Pinpoint the cell where the given text exists, returning its (X, Y) midpoint coordinate. 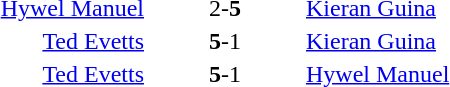
5-1 (224, 41)
